Provide the (x, y) coordinate of the cell's center where the given text is located.  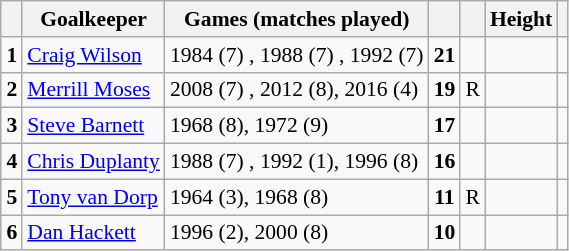
1964 (3), 1968 (8) (297, 197)
11 (445, 197)
1988 (7) , 1992 (1), 1996 (8) (297, 162)
2008 (7) , 2012 (8), 2016 (4) (297, 90)
Goalkeeper (94, 19)
Merrill Moses (94, 90)
1968 (8), 1972 (9) (297, 126)
3 (12, 126)
Dan Hackett (94, 233)
10 (445, 233)
2 (12, 90)
Tony van Dorp (94, 197)
17 (445, 126)
5 (12, 197)
21 (445, 55)
6 (12, 233)
16 (445, 162)
4 (12, 162)
Games (matches played) (297, 19)
Craig Wilson (94, 55)
1996 (2), 2000 (8) (297, 233)
Chris Duplanty (94, 162)
Steve Barnett (94, 126)
19 (445, 90)
Height (521, 19)
1 (12, 55)
1984 (7) , 1988 (7) , 1992 (7) (297, 55)
